Output the (X, Y) coordinate of the center of the cell containing the given text.  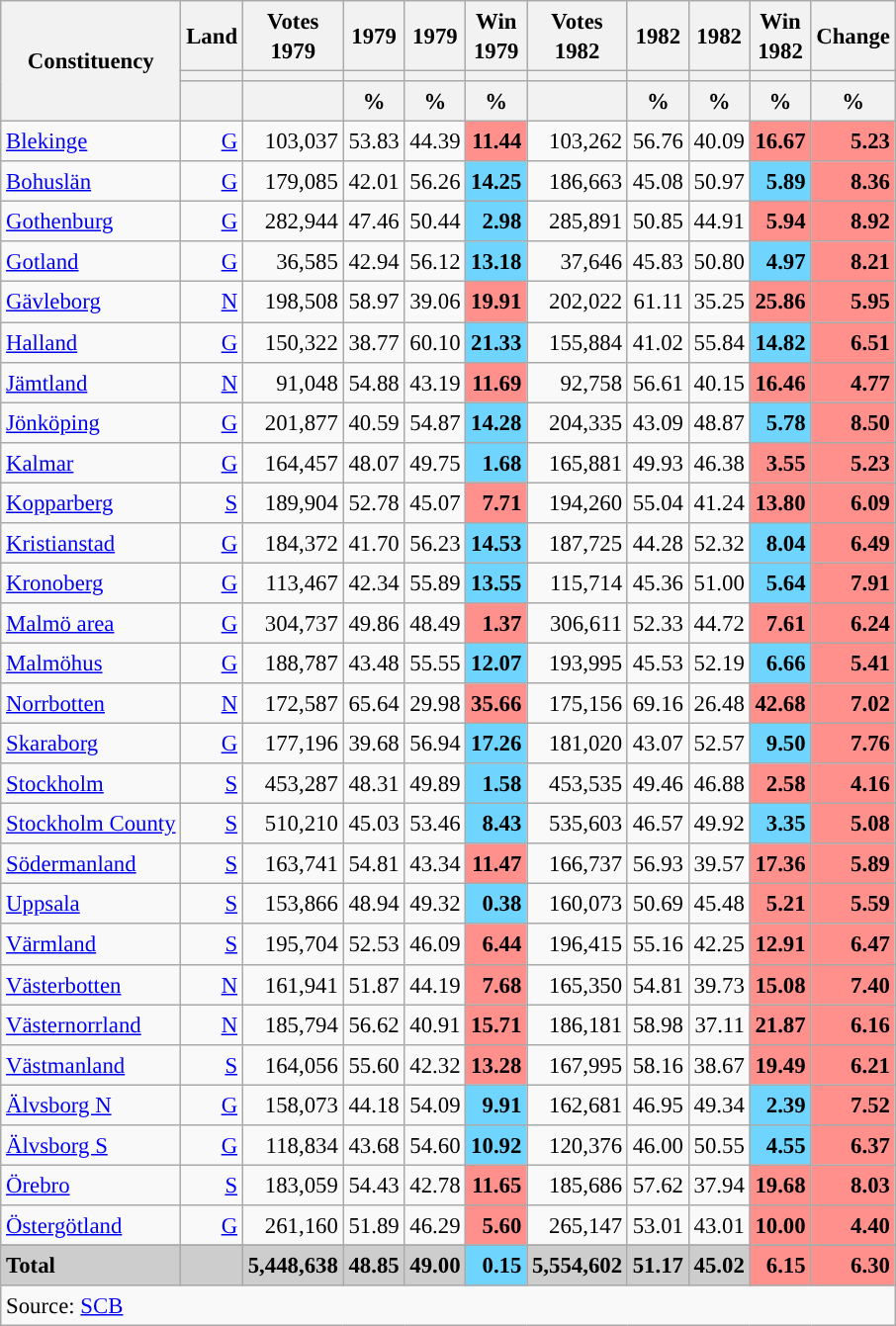
14.28 (496, 423)
10.92 (496, 1145)
285,891 (578, 221)
46.95 (658, 1105)
43.09 (658, 423)
Västmanland (91, 1064)
6.24 (852, 623)
51.17 (658, 1266)
37.11 (719, 1024)
39.57 (719, 864)
7.61 (780, 623)
91,048 (293, 382)
5.21 (780, 904)
56.61 (658, 382)
453,535 (578, 783)
16.67 (780, 142)
40.15 (719, 382)
195,704 (293, 945)
304,737 (293, 623)
42.25 (719, 945)
47.46 (374, 221)
155,884 (578, 342)
45.48 (719, 904)
2.98 (496, 221)
4.55 (780, 1145)
54.88 (374, 382)
167,995 (578, 1064)
45.03 (374, 825)
21.33 (496, 342)
38.77 (374, 342)
113,467 (293, 583)
19.49 (780, 1064)
3.55 (780, 463)
45.83 (658, 261)
Uppsala (91, 904)
4.16 (852, 783)
115,714 (578, 583)
Jämtland (91, 382)
Halland (91, 342)
Jönköping (91, 423)
46.00 (658, 1145)
6.51 (852, 342)
48.31 (374, 783)
50.44 (435, 221)
55.60 (374, 1064)
Malmö area (91, 623)
Gotland (91, 261)
5.78 (780, 423)
11.44 (496, 142)
8.92 (852, 221)
Total (91, 1266)
172,587 (293, 704)
39.68 (374, 744)
17.26 (496, 744)
9.50 (780, 744)
49.86 (374, 623)
535,603 (578, 825)
Constituency (91, 61)
Värmland (91, 945)
453,287 (293, 783)
44.39 (435, 142)
7.68 (496, 985)
193,995 (578, 663)
5.94 (780, 221)
50.55 (719, 1145)
7.91 (852, 583)
201,877 (293, 423)
46.88 (719, 783)
282,944 (293, 221)
1.58 (496, 783)
49.34 (719, 1105)
261,160 (293, 1226)
10.00 (780, 1226)
53.83 (374, 142)
Kristianstad (91, 544)
51.89 (374, 1226)
9.91 (496, 1105)
55.16 (658, 945)
45.53 (658, 663)
42.32 (435, 1064)
46.29 (435, 1226)
12.07 (496, 663)
165,881 (578, 463)
7.76 (852, 744)
183,059 (293, 1185)
8.03 (852, 1185)
Norrbotten (91, 704)
53.46 (435, 825)
185,686 (578, 1185)
2.58 (780, 783)
194,260 (578, 502)
Södermanland (91, 864)
7.02 (852, 704)
11.69 (496, 382)
Älvsborg S (91, 1145)
13.18 (496, 261)
Kronoberg (91, 583)
19.68 (780, 1185)
Change (852, 36)
43.34 (435, 864)
306,611 (578, 623)
6.47 (852, 945)
103,262 (578, 142)
2.39 (780, 1105)
52.33 (658, 623)
Votes 1979 (293, 36)
39.06 (435, 303)
150,322 (293, 342)
186,181 (578, 1024)
53.01 (658, 1226)
185,794 (293, 1024)
160,073 (578, 904)
49.46 (658, 783)
Source: SCB (448, 1305)
5,448,638 (293, 1266)
15.08 (780, 985)
5.41 (852, 663)
17.36 (780, 864)
166,737 (578, 864)
1.68 (496, 463)
Östergötland (91, 1226)
158,073 (293, 1105)
26.48 (719, 704)
7.71 (496, 502)
42.94 (374, 261)
13.80 (780, 502)
41.02 (658, 342)
44.91 (719, 221)
Västernorrland (91, 1024)
6.09 (852, 502)
49.89 (435, 783)
Västerbotten (91, 985)
Skaraborg (91, 744)
51.00 (719, 583)
37,646 (578, 261)
Bohuslän (91, 182)
55.04 (658, 502)
44.28 (658, 544)
56.12 (435, 261)
0.15 (496, 1266)
164,457 (293, 463)
35.66 (496, 704)
6.21 (852, 1064)
12.91 (780, 945)
265,147 (578, 1226)
42.68 (780, 704)
50.80 (719, 261)
52.57 (719, 744)
55.84 (719, 342)
4.97 (780, 261)
43.19 (435, 382)
42.78 (435, 1185)
45.36 (658, 583)
25.86 (780, 303)
7.40 (852, 985)
56.76 (658, 142)
92,758 (578, 382)
42.01 (374, 182)
Kalmar (91, 463)
187,725 (578, 544)
153,866 (293, 904)
43.07 (658, 744)
46.57 (658, 825)
65.64 (374, 704)
5,554,602 (578, 1266)
8.43 (496, 825)
49.32 (435, 904)
56.62 (374, 1024)
48.49 (435, 623)
39.73 (719, 985)
48.07 (374, 463)
44.18 (374, 1105)
52.19 (719, 663)
Malmöhus (91, 663)
4.40 (852, 1226)
44.19 (435, 985)
44.72 (719, 623)
0.38 (496, 904)
46.38 (719, 463)
161,941 (293, 985)
43.68 (374, 1145)
6.15 (780, 1266)
43.48 (374, 663)
16.46 (780, 382)
46.09 (435, 945)
Land (212, 36)
11.47 (496, 864)
54.09 (435, 1105)
163,741 (293, 864)
3.35 (780, 825)
56.93 (658, 864)
5.64 (780, 583)
1.37 (496, 623)
6.44 (496, 945)
14.25 (496, 182)
50.85 (658, 221)
60.10 (435, 342)
181,020 (578, 744)
43.01 (719, 1226)
41.70 (374, 544)
13.28 (496, 1064)
49.92 (719, 825)
58.16 (658, 1064)
50.69 (658, 904)
14.82 (780, 342)
189,904 (293, 502)
42.34 (374, 583)
58.97 (374, 303)
48.94 (374, 904)
202,022 (578, 303)
6.49 (852, 544)
50.97 (719, 182)
35.25 (719, 303)
55.89 (435, 583)
45.07 (435, 502)
49.75 (435, 463)
58.98 (658, 1024)
57.62 (658, 1185)
196,415 (578, 945)
69.16 (658, 704)
38.67 (719, 1064)
6.16 (852, 1024)
19.91 (496, 303)
49.00 (435, 1266)
4.77 (852, 382)
8.04 (780, 544)
184,372 (293, 544)
49.93 (658, 463)
5.95 (852, 303)
Win 1982 (780, 36)
54.87 (435, 423)
8.36 (852, 182)
56.94 (435, 744)
52.32 (719, 544)
179,085 (293, 182)
56.23 (435, 544)
40.91 (435, 1024)
5.59 (852, 904)
11.65 (496, 1185)
54.60 (435, 1145)
Stockholm (91, 783)
6.66 (780, 663)
13.55 (496, 583)
7.52 (852, 1105)
56.26 (435, 182)
510,210 (293, 825)
Votes 1982 (578, 36)
162,681 (578, 1105)
41.24 (719, 502)
188,787 (293, 663)
8.50 (852, 423)
198,508 (293, 303)
48.85 (374, 1266)
21.87 (780, 1024)
51.87 (374, 985)
120,376 (578, 1145)
164,056 (293, 1064)
29.98 (435, 704)
5.60 (496, 1226)
204,335 (578, 423)
54.43 (374, 1185)
48.87 (719, 423)
165,350 (578, 985)
5.08 (852, 825)
55.55 (435, 663)
45.02 (719, 1266)
Stockholm County (91, 825)
36,585 (293, 261)
61.11 (658, 303)
52.78 (374, 502)
6.30 (852, 1266)
45.08 (658, 182)
37.94 (719, 1185)
Älvsborg N (91, 1105)
Win 1979 (496, 36)
118,834 (293, 1145)
Örebro (91, 1185)
Kopparberg (91, 502)
177,196 (293, 744)
Blekinge (91, 142)
14.53 (496, 544)
15.71 (496, 1024)
40.09 (719, 142)
186,663 (578, 182)
8.21 (852, 261)
52.53 (374, 945)
Gothenburg (91, 221)
Gävleborg (91, 303)
175,156 (578, 704)
40.59 (374, 423)
103,037 (293, 142)
6.37 (852, 1145)
